Detect which cell encompasses the target text, then output its [X, Y] center coordinate. 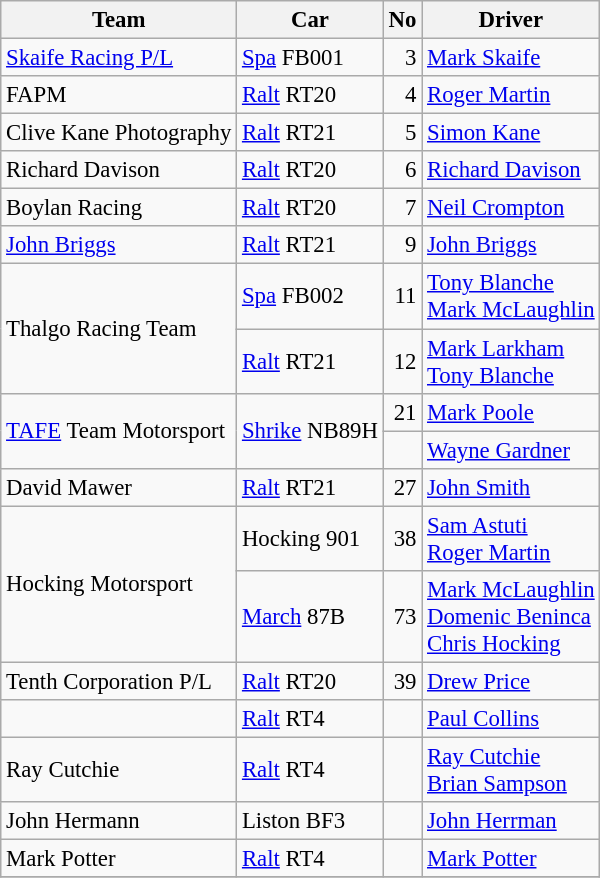
9 [402, 245]
12 [402, 362]
Mark Larkham Tony Blanche [511, 362]
No [402, 20]
Tenth Corporation P/L [119, 681]
Simon Kane [511, 133]
Boylan Racing [119, 208]
5 [402, 133]
Spa FB002 [310, 296]
Hocking 901 [310, 538]
Driver [511, 20]
Liston BF3 [310, 821]
Ray Cutchie [119, 770]
FAPM [119, 95]
Drew Price [511, 681]
Shrike NB89H [310, 430]
Spa FB001 [310, 58]
Neil Crompton [511, 208]
Mark Poole [511, 412]
Roger Martin [511, 95]
John Hermann [119, 821]
Car [310, 20]
4 [402, 95]
Sam Astuti Roger Martin [511, 538]
Mark McLaughlin Domenic Beninca Chris Hocking [511, 617]
6 [402, 170]
Skaife Racing P/L [119, 58]
Hocking Motorsport [119, 584]
John Herrman [511, 821]
Tony Blanche Mark McLaughlin [511, 296]
Ray Cutchie Brian Sampson [511, 770]
Mark Skaife [511, 58]
Wayne Gardner [511, 450]
7 [402, 208]
TAFE Team Motorsport [119, 430]
39 [402, 681]
21 [402, 412]
Clive Kane Photography [119, 133]
March 87B [310, 617]
Thalgo Racing Team [119, 328]
38 [402, 538]
3 [402, 58]
11 [402, 296]
David Mawer [119, 487]
27 [402, 487]
Team [119, 20]
73 [402, 617]
John Smith [511, 487]
Paul Collins [511, 719]
